Capture the cell that displays the provided text and extract its [X, Y] central coordinate. 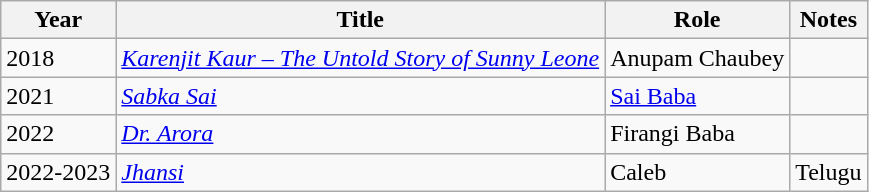
Caleb [698, 172]
Anupam Chaubey [698, 58]
Sai Baba [698, 96]
Dr. Arora [360, 134]
Firangi Baba [698, 134]
2022 [58, 134]
2022-2023 [58, 172]
Year [58, 20]
Jhansi [360, 172]
2018 [58, 58]
Role [698, 20]
Karenjit Kaur – The Untold Story of Sunny Leone [360, 58]
Title [360, 20]
Telugu [828, 172]
2021 [58, 96]
Sabka Sai [360, 96]
Notes [828, 20]
